Detect which cell encompasses the target text, then output its [x, y] center coordinate. 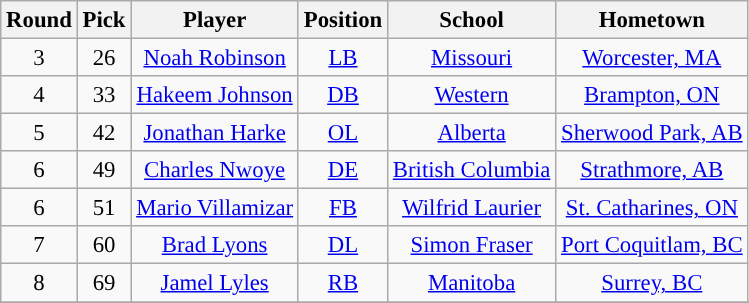
Surrey, BC [652, 283]
FB [342, 208]
Position [342, 20]
Pick [104, 20]
69 [104, 283]
RB [342, 283]
Jonathan Harke [215, 133]
Wilfrid Laurier [472, 208]
Brampton, ON [652, 95]
Round [39, 20]
Port Coquitlam, BC [652, 245]
OL [342, 133]
Sherwood Park, AB [652, 133]
Missouri [472, 58]
7 [39, 245]
4 [39, 95]
49 [104, 170]
Jamel Lyles [215, 283]
3 [39, 58]
School [472, 20]
Noah Robinson [215, 58]
St. Catharines, ON [652, 208]
DE [342, 170]
Brad Lyons [215, 245]
Western [472, 95]
5 [39, 133]
Worcester, MA [652, 58]
33 [104, 95]
Manitoba [472, 283]
Simon Fraser [472, 245]
LB [342, 58]
8 [39, 283]
Hakeem Johnson [215, 95]
51 [104, 208]
DB [342, 95]
Strathmore, AB [652, 170]
DL [342, 245]
26 [104, 58]
Charles Nwoye [215, 170]
42 [104, 133]
60 [104, 245]
British Columbia [472, 170]
Player [215, 20]
Mario Villamizar [215, 208]
Hometown [652, 20]
Alberta [472, 133]
